Extract the (x, y) coordinate from the center of the cell holding the provided text.  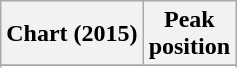
Chart (2015) (72, 34)
Peakposition (189, 34)
